Locate the cell with the specified text and output its [X, Y] center coordinate. 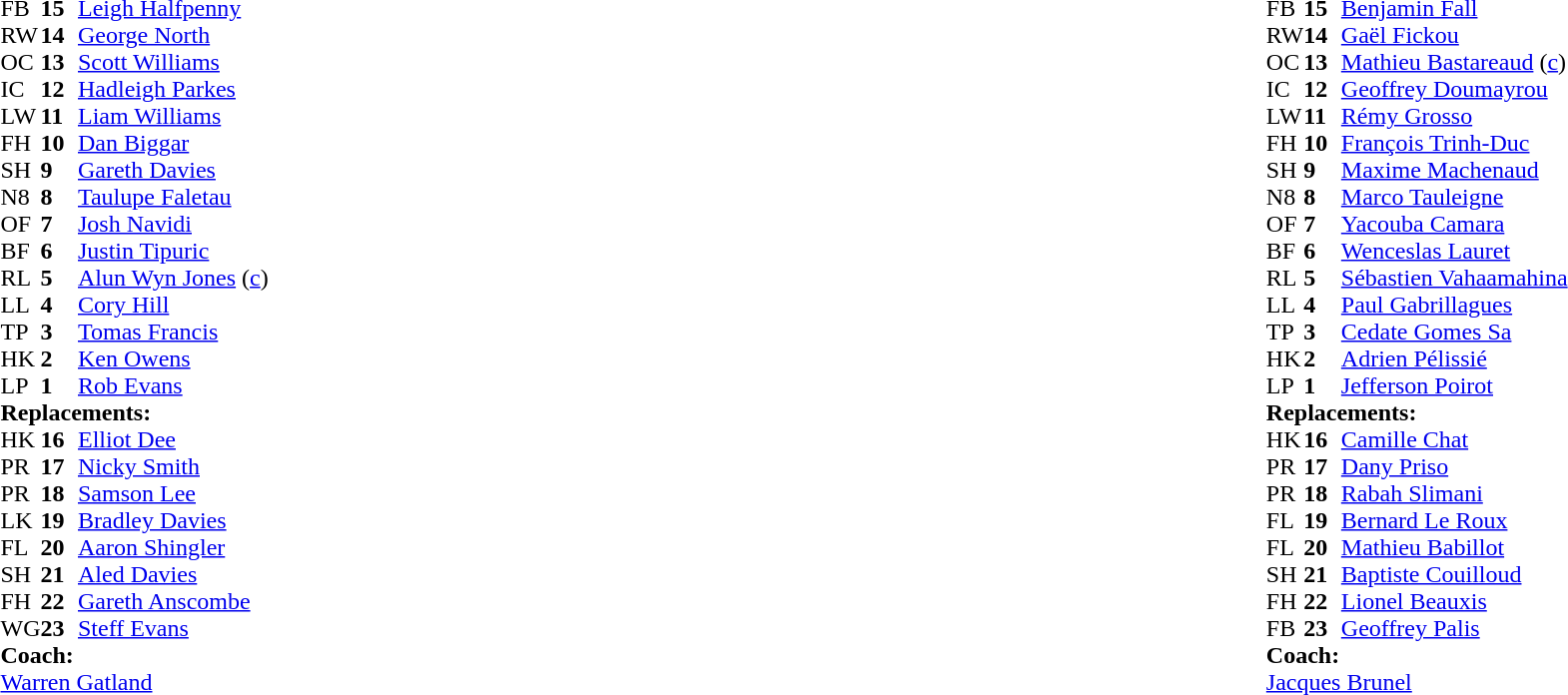
Josh Navidi [174, 224]
Alun Wyn Jones (c) [174, 278]
Steff Evans [174, 629]
Rob Evans [174, 385]
Jefferson Poirot [1454, 385]
Mathieu Babillot [1454, 547]
WG [20, 629]
Samson Lee [174, 493]
Dany Priso [1454, 467]
Yacouba Camara [1454, 224]
Gareth Davies [174, 170]
Bernard Le Roux [1454, 521]
Justin Tipuric [174, 252]
Mathieu Bastareaud (c) [1454, 62]
FB [1285, 629]
Bradley Davies [174, 521]
Wenceslas Lauret [1454, 252]
Paul Gabrillagues [1454, 306]
Cory Hill [174, 306]
Rémy Grosso [1454, 116]
Camille Chat [1454, 439]
Sébastien Vahaamahina [1454, 278]
George North [174, 36]
Geoffrey Palis [1454, 629]
Gaël Fickou [1454, 36]
Baptiste Couilloud [1454, 575]
Lionel Beauxis [1454, 601]
Aled Davies [174, 575]
Hadleigh Parkes [174, 90]
Nicky Smith [174, 467]
Liam Williams [174, 116]
Adrien Pélissié [1454, 359]
Gareth Anscombe [174, 601]
Geoffrey Doumayrou [1454, 90]
Maxime Machenaud [1454, 170]
Marco Tauleigne [1454, 198]
Elliot Dee [174, 439]
Taulupe Faletau [174, 198]
LK [20, 521]
Tomas Francis [174, 332]
Aaron Shingler [174, 547]
Scott Williams [174, 62]
Cedate Gomes Sa [1454, 332]
Rabah Slimani [1454, 493]
Ken Owens [174, 359]
Dan Biggar [174, 144]
François Trinh-Duc [1454, 144]
